Locate the cell with the specified text and output its (x, y) center coordinate. 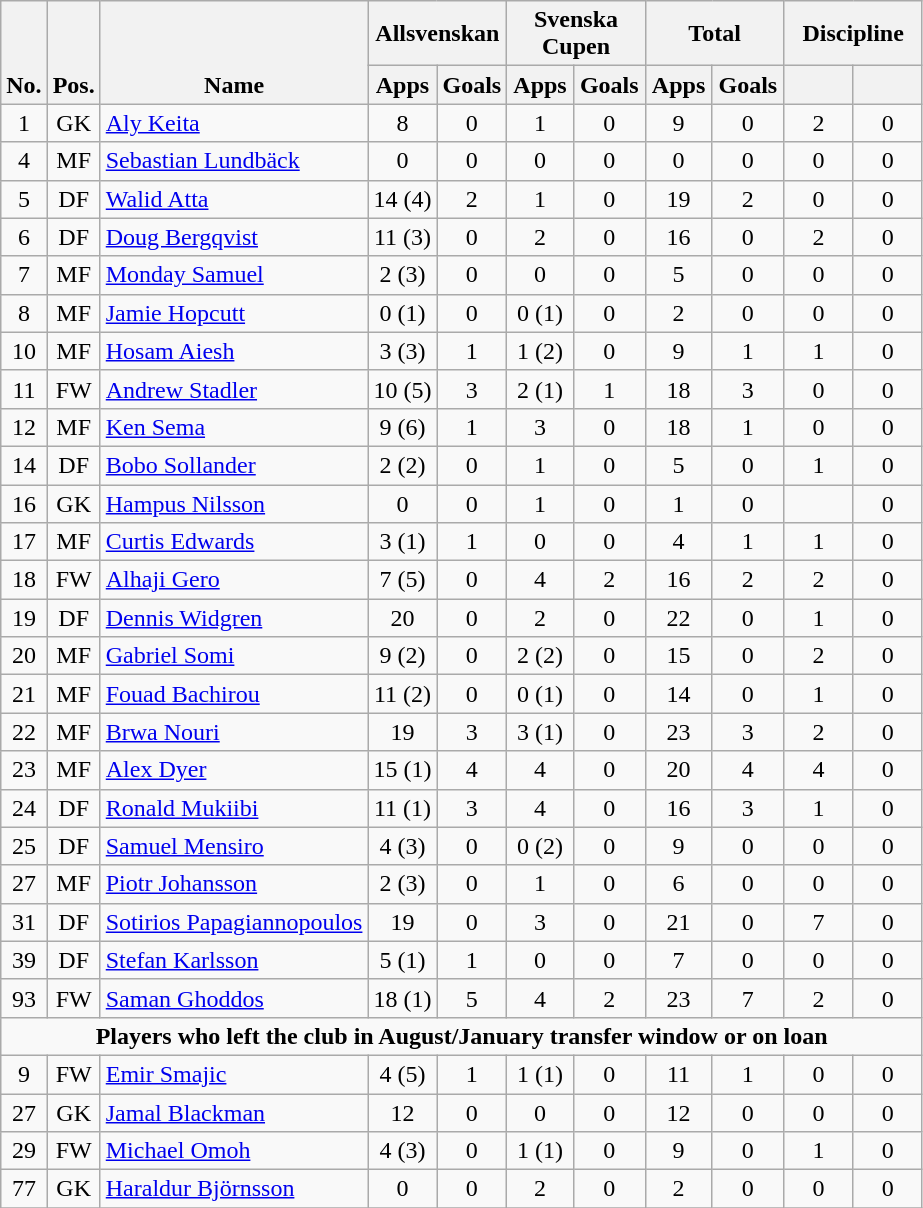
Ronald Mukiibi (234, 808)
15 (678, 656)
18 (1) (402, 998)
15 (1) (402, 770)
Sotirios Papagiannopoulos (234, 922)
Pos. (74, 52)
Saman Ghoddos (234, 998)
39 (24, 960)
Alex Dyer (234, 770)
17 (24, 542)
31 (24, 922)
Jamie Hopcutt (234, 313)
Emir Smajic (234, 1074)
Allsvenskan (438, 34)
Andrew Stadler (234, 389)
No. (24, 52)
Hampus Nilsson (234, 503)
Fouad Bachirou (234, 694)
Aly Keita (234, 123)
Michael Omoh (234, 1151)
Bobo Sollander (234, 465)
Piotr Johansson (234, 884)
Total (714, 34)
Sebastian Lundbäck (234, 161)
Samuel Mensiro (234, 846)
11 (2) (402, 694)
93 (24, 998)
Walid Atta (234, 199)
Discipline (854, 34)
Haraldur Björnsson (234, 1189)
Ken Sema (234, 427)
11 (1) (402, 808)
14 (4) (402, 199)
10 (24, 351)
0 (2) (540, 846)
Name (234, 52)
Stefan Karlsson (234, 960)
4 (5) (402, 1074)
9 (6) (402, 427)
Svenska Cupen (576, 34)
1 (2) (540, 351)
Dennis Widgren (234, 618)
Gabriel Somi (234, 656)
2 (1) (540, 389)
Brwa Nouri (234, 732)
25 (24, 846)
5 (1) (402, 960)
Doug Bergqvist (234, 237)
Hosam Aiesh (234, 351)
24 (24, 808)
Jamal Blackman (234, 1113)
29 (24, 1151)
10 (5) (402, 389)
11 (3) (402, 237)
Alhaji Gero (234, 580)
7 (5) (402, 580)
9 (2) (402, 656)
Curtis Edwards (234, 542)
Monday Samuel (234, 275)
3 (3) (402, 351)
77 (24, 1189)
Players who left the club in August/January transfer window or on loan (462, 1036)
